Identify which cell holds the provided text, then report its [X, Y] central coordinate. 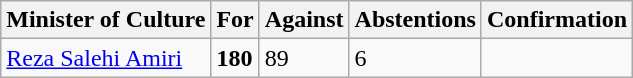
180 [235, 58]
For [235, 20]
89 [304, 58]
Confirmation [556, 20]
6 [415, 58]
Minister of Culture [106, 20]
Reza Salehi Amiri [106, 58]
Against [304, 20]
Abstentions [415, 20]
